Return [x, y] of the center of cell containing provided text 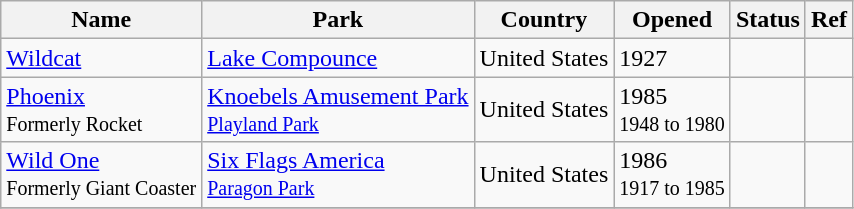
PhoenixFormerly Rocket [102, 110]
Knoebels Amusement ParkPlayland Park [338, 110]
19861917 to 1985 [672, 174]
1927 [672, 58]
Six Flags AmericaParagon Park [338, 174]
Ref [828, 20]
Wild OneFormerly Giant Coaster [102, 174]
Name [102, 20]
19851948 to 1980 [672, 110]
Park [338, 20]
Status [768, 20]
Country [544, 20]
Wildcat [102, 58]
Lake Compounce [338, 58]
Opened [672, 20]
